Search for the cell housing the specified text and yield its (X, Y) center coordinate. 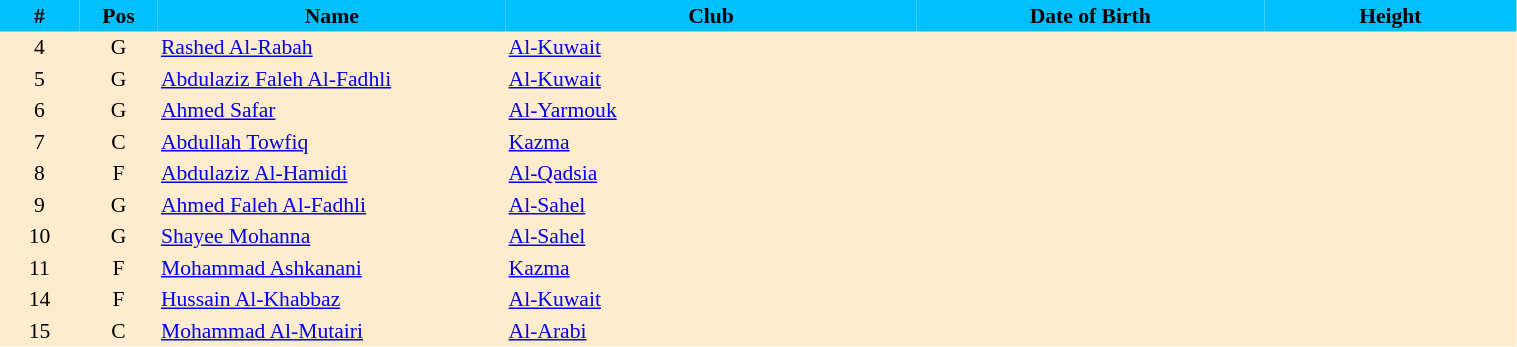
Name (332, 16)
Height (1390, 16)
10 (40, 236)
7 (40, 142)
Club (712, 16)
Pos (118, 16)
15 (40, 331)
8 (40, 174)
5 (40, 79)
6 (40, 110)
14 (40, 300)
Shayee Mohanna (332, 236)
Al-Arabi (712, 331)
Abdulaziz Al-Hamidi (332, 174)
4 (40, 48)
Ahmed Safar (332, 110)
11 (40, 268)
Al-Yarmouk (712, 110)
Ahmed Faleh Al-Fadhli (332, 205)
Abdulaziz Faleh Al-Fadhli (332, 79)
Al-Qadsia (712, 174)
9 (40, 205)
Hussain Al-Khabbaz (332, 300)
Mohammad Al-Mutairi (332, 331)
Abdullah Towfiq (332, 142)
Rashed Al-Rabah (332, 48)
Mohammad Ashkanani (332, 268)
# (40, 16)
Date of Birth (1090, 16)
